Capture the cell that displays the provided text and extract its [x, y] central coordinate. 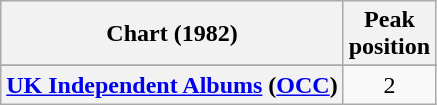
Chart (1982) [172, 34]
2 [389, 85]
Peakposition [389, 34]
UK Independent Albums (OCC) [172, 85]
